Provide the (X, Y) coordinate of the cell's center where the given text is located.  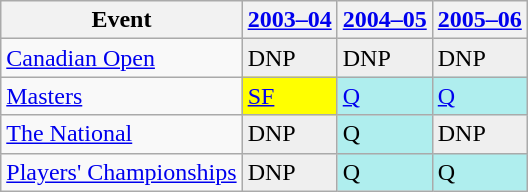
Players' Championships (122, 172)
Event (122, 20)
2003–04 (290, 20)
The National (122, 134)
Masters (122, 96)
2004–05 (384, 20)
Canadian Open (122, 58)
2005–06 (480, 20)
SF (290, 96)
